Locate the cell with the specified text and output its [X, Y] center coordinate. 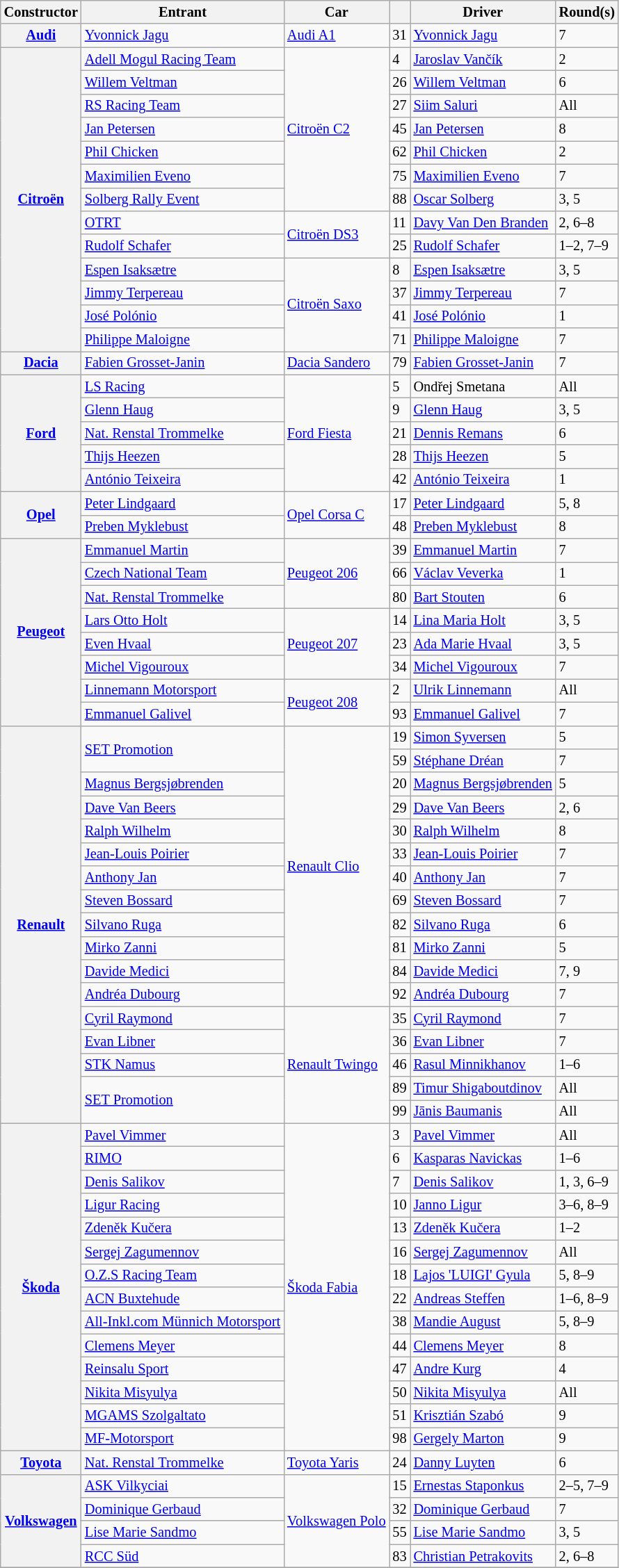
2–5, 7–9 [587, 1486]
55 [400, 1533]
Driver [483, 12]
Rasul Minnikhanov [483, 1065]
Ondřej Smetana [483, 386]
Kasparas Navickas [483, 1159]
Lars Otto Holt [182, 620]
22 [400, 1298]
Peugeot 208 [337, 702]
Škoda [41, 1287]
81 [400, 948]
Lajos 'LUIGI' Gyula [483, 1275]
93 [400, 714]
92 [400, 995]
13 [400, 1228]
1, 3, 6–9 [587, 1182]
1–6, 8–9 [587, 1298]
Danny Luyten [483, 1462]
Peugeot 206 [337, 573]
Škoda Fabia [337, 1287]
Opel Corsa C [337, 514]
Jaroslav Vančík [483, 59]
1–2, 7–9 [587, 246]
STK Namus [182, 1065]
Volkswagen Polo [337, 1521]
Opel [41, 514]
27 [400, 106]
80 [400, 597]
Toyota [41, 1462]
Krisztián Szabó [483, 1416]
Ernestas Staponkus [483, 1486]
18 [400, 1275]
46 [400, 1065]
OTRT [182, 222]
Car [337, 12]
Oscar Solberg [483, 199]
39 [400, 550]
15 [400, 1486]
Toyota Yaris [337, 1462]
Stéphane Dréan [483, 760]
34 [400, 667]
Peugeot 207 [337, 644]
Linnemann Motorsport [182, 690]
38 [400, 1322]
Gergely Marton [483, 1439]
Constructor [41, 12]
Ulrik Linnemann [483, 690]
10 [400, 1205]
Mandie August [483, 1322]
82 [400, 924]
Citroën DS3 [337, 234]
LS Racing [182, 386]
RS Racing Team [182, 106]
25 [400, 246]
45 [400, 129]
Dacia [41, 363]
42 [400, 480]
Andreas Steffen [483, 1298]
89 [400, 1088]
2, 6 [587, 808]
Citroën [41, 199]
3 [400, 1135]
Ligur Racing [182, 1205]
Reinsalu Sport [182, 1369]
MF-Motorsport [182, 1439]
3–6, 8–9 [587, 1205]
69 [400, 901]
Volkswagen [41, 1521]
71 [400, 340]
Round(s) [587, 12]
All-Inkl.com Münnich Motorsport [182, 1322]
Renault Clio [337, 866]
62 [400, 152]
7, 9 [587, 971]
36 [400, 1041]
40 [400, 878]
21 [400, 433]
Citroën Saxo [337, 304]
29 [400, 808]
35 [400, 1018]
98 [400, 1439]
17 [400, 503]
Simon Syversen [483, 737]
23 [400, 644]
41 [400, 316]
51 [400, 1416]
Entrant [182, 12]
24 [400, 1462]
Even Hvaal [182, 644]
32 [400, 1509]
31 [400, 35]
Jānis Baumanis [483, 1111]
88 [400, 199]
ASK Vilkyciai [182, 1486]
Andre Kurg [483, 1369]
Ford Fiesta [337, 433]
Ford [41, 433]
RIMO [182, 1159]
50 [400, 1392]
16 [400, 1252]
Dacia Sandero [337, 363]
Ada Marie Hvaal [483, 644]
84 [400, 971]
44 [400, 1346]
Janno Ligur [483, 1205]
RCC Süd [182, 1556]
Dennis Remans [483, 433]
Timur Shigaboutdinov [483, 1088]
ACN Buxtehude [182, 1298]
75 [400, 176]
Renault Twingo [337, 1065]
Czech National Team [182, 573]
59 [400, 760]
14 [400, 620]
37 [400, 293]
20 [400, 784]
5, 8 [587, 503]
79 [400, 363]
Renault [41, 924]
Audi [41, 35]
Audi A1 [337, 35]
Citroën C2 [337, 129]
99 [400, 1111]
Peugeot [41, 631]
11 [400, 222]
83 [400, 1556]
Christian Petrakovits [483, 1556]
MGAMS Szolgaltato [182, 1416]
Solberg Rally Event [182, 199]
48 [400, 527]
Siim Saluri [483, 106]
Lina Maria Holt [483, 620]
O.Z.S Racing Team [182, 1275]
Adell Mogul Racing Team [182, 59]
47 [400, 1369]
33 [400, 854]
19 [400, 737]
66 [400, 573]
26 [400, 82]
30 [400, 831]
1–2 [587, 1228]
Václav Veverka [483, 573]
Davy Van Den Branden [483, 222]
28 [400, 457]
Bart Stouten [483, 597]
